Extract the (X, Y) coordinate from the center of the cell holding the provided text.  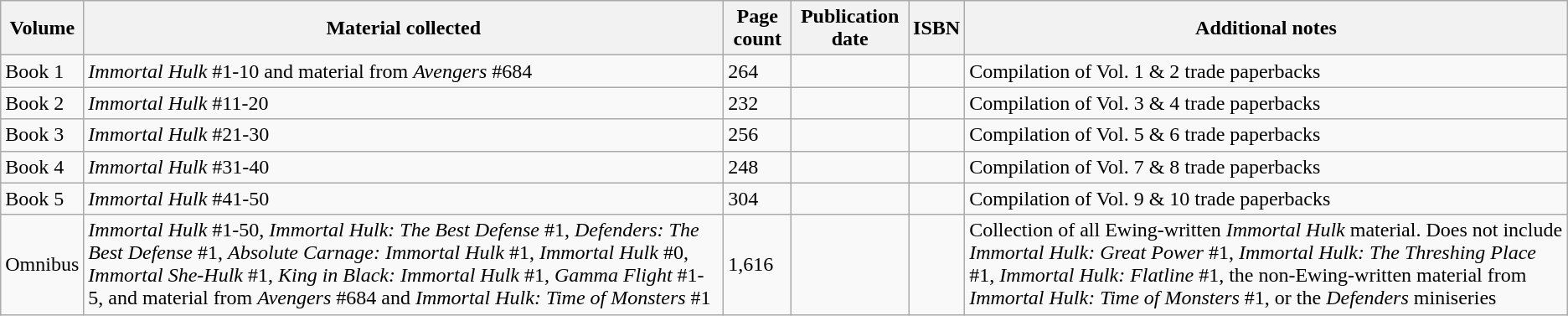
Compilation of Vol. 7 & 8 trade paperbacks (1266, 167)
Book 5 (42, 199)
ISBN (936, 28)
Book 2 (42, 103)
Immortal Hulk #1-10 and material from Avengers #684 (404, 71)
Immortal Hulk #11-20 (404, 103)
Volume (42, 28)
Additional notes (1266, 28)
264 (757, 71)
Compilation of Vol. 9 & 10 trade paperbacks (1266, 199)
256 (757, 135)
Book 1 (42, 71)
Material collected (404, 28)
Compilation of Vol. 5 & 6 trade paperbacks (1266, 135)
Immortal Hulk #21-30 (404, 135)
Compilation of Vol. 3 & 4 trade paperbacks (1266, 103)
Book 4 (42, 167)
Omnibus (42, 265)
Publication date (850, 28)
Immortal Hulk #31-40 (404, 167)
Immortal Hulk #41-50 (404, 199)
Book 3 (42, 135)
232 (757, 103)
1,616 (757, 265)
Compilation of Vol. 1 & 2 trade paperbacks (1266, 71)
304 (757, 199)
248 (757, 167)
Page count (757, 28)
